Capture the cell that displays the provided text and extract its [x, y] central coordinate. 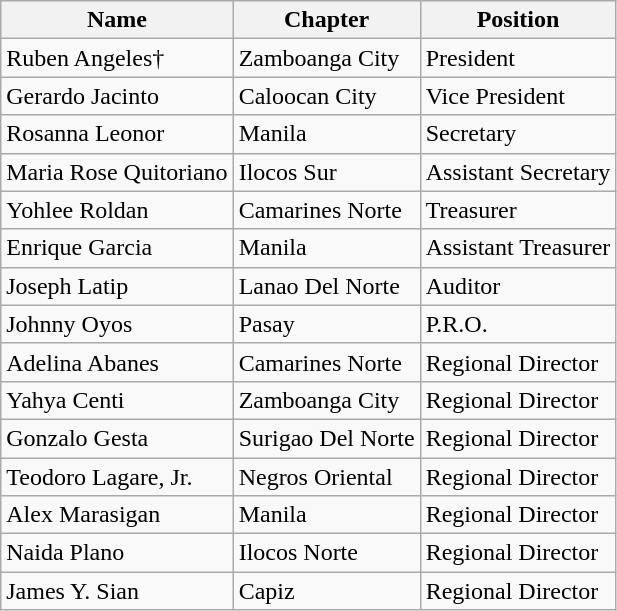
Position [518, 20]
Ilocos Sur [326, 172]
Yohlee Roldan [117, 210]
Assistant Treasurer [518, 248]
Enrique Garcia [117, 248]
Adelina Abanes [117, 362]
Alex Marasigan [117, 515]
Ruben Angeles† [117, 58]
President [518, 58]
Joseph Latip [117, 286]
James Y. Sian [117, 591]
Assistant Secretary [518, 172]
Pasay [326, 324]
P.R.O. [518, 324]
Negros Oriental [326, 477]
Caloocan City [326, 96]
Treasurer [518, 210]
Yahya Centi [117, 400]
Rosanna Leonor [117, 134]
Maria Rose Quitoriano [117, 172]
Surigao Del Norte [326, 438]
Teodoro Lagare, Jr. [117, 477]
Gerardo Jacinto [117, 96]
Naida Plano [117, 553]
Lanao Del Norte [326, 286]
Gonzalo Gesta [117, 438]
Name [117, 20]
Chapter [326, 20]
Secretary [518, 134]
Johnny Oyos [117, 324]
Ilocos Norte [326, 553]
Capiz [326, 591]
Vice President [518, 96]
Auditor [518, 286]
